For the text-containing cell, return its midpoint in (X, Y) coordinate format. 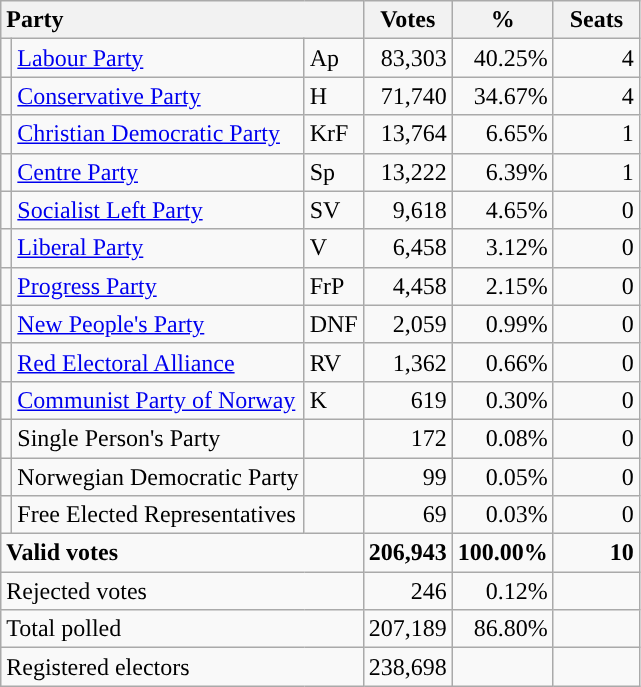
Progress Party (158, 286)
Votes (408, 20)
Liberal Party (158, 248)
Total polled (182, 629)
SV (334, 210)
9,618 (408, 210)
2.15% (502, 286)
100.00% (502, 553)
0.30% (502, 400)
13,764 (408, 134)
Seats (596, 20)
0.08% (502, 438)
KrF (334, 134)
Party (182, 20)
Single Person's Party (158, 438)
% (502, 20)
Free Elected Representatives (158, 515)
13,222 (408, 172)
Centre Party (158, 172)
34.67% (502, 96)
0.66% (502, 362)
FrP (334, 286)
Socialist Left Party (158, 210)
83,303 (408, 58)
0.03% (502, 515)
V (334, 248)
246 (408, 591)
206,943 (408, 553)
Conservative Party (158, 96)
DNF (334, 324)
6.65% (502, 134)
619 (408, 400)
Communist Party of Norway (158, 400)
H (334, 96)
40.25% (502, 58)
2,059 (408, 324)
0.12% (502, 591)
3.12% (502, 248)
1,362 (408, 362)
RV (334, 362)
86.80% (502, 629)
Sp (334, 172)
Christian Democratic Party (158, 134)
10 (596, 553)
Rejected votes (182, 591)
69 (408, 515)
Norwegian Democratic Party (158, 477)
Registered electors (182, 667)
4.65% (502, 210)
6,458 (408, 248)
K (334, 400)
Ap (334, 58)
Red Electoral Alliance (158, 362)
0.99% (502, 324)
0.05% (502, 477)
71,740 (408, 96)
172 (408, 438)
6.39% (502, 172)
99 (408, 477)
207,189 (408, 629)
Valid votes (182, 553)
Labour Party (158, 58)
238,698 (408, 667)
New People's Party (158, 324)
4,458 (408, 286)
